For the text-containing cell, return its midpoint in [x, y] coordinate format. 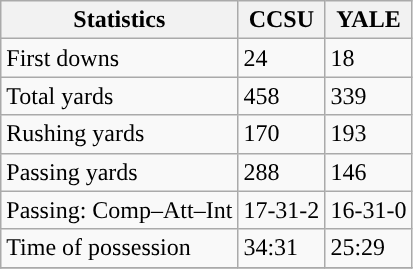
Passing yards [120, 172]
34:31 [282, 248]
288 [282, 172]
458 [282, 96]
146 [368, 172]
25:29 [368, 248]
170 [282, 134]
17-31-2 [282, 210]
Passing: Comp–Att–Int [120, 210]
Time of possession [120, 248]
Rushing yards [120, 134]
339 [368, 96]
18 [368, 58]
16-31-0 [368, 210]
193 [368, 134]
CCSU [282, 20]
24 [282, 58]
Total yards [120, 96]
YALE [368, 20]
First downs [120, 58]
Statistics [120, 20]
